For the text-containing cell, return its midpoint in [x, y] coordinate format. 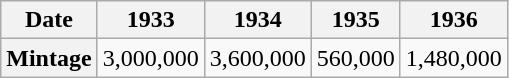
Mintage [49, 58]
1,480,000 [454, 58]
1933 [150, 20]
1936 [454, 20]
3,600,000 [258, 58]
560,000 [356, 58]
Date [49, 20]
3,000,000 [150, 58]
1935 [356, 20]
1934 [258, 20]
